Pinpoint the cell where the given text exists, returning its (X, Y) midpoint coordinate. 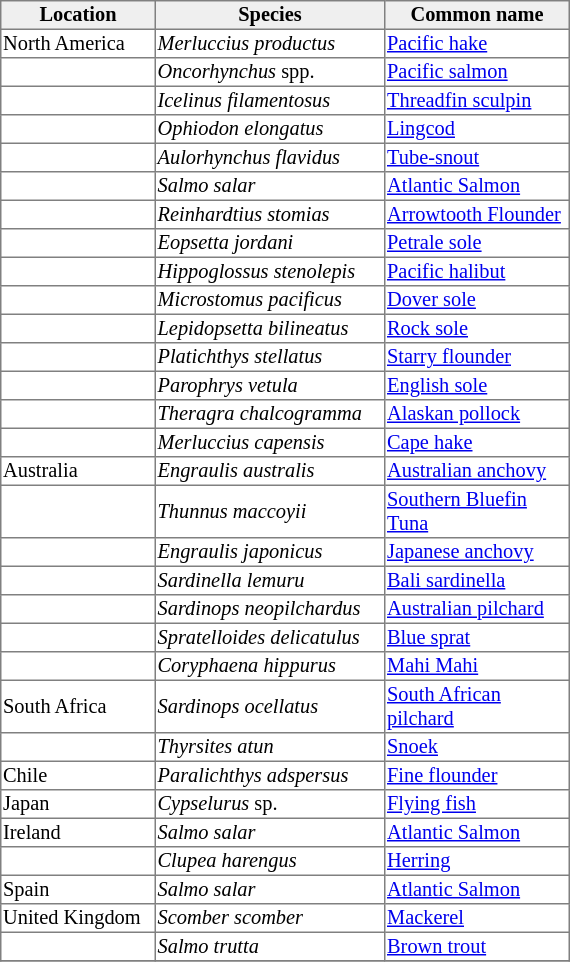
Scomber scomber (270, 918)
Theragra chalcogramma (270, 414)
Herring (477, 861)
Alaskan pollock (477, 414)
South Africa (78, 706)
Tube-snout (477, 157)
Lingcod (477, 129)
Paralichthys adspersus (270, 775)
Arrowtooth Flounder (477, 214)
Species (270, 15)
Japanese anchovy (477, 552)
Threadfin sculpin (477, 100)
Microstomus pacificus (270, 300)
Coryphaena hippurus (270, 666)
Cypselurus sp. (270, 804)
North America (78, 43)
Starry flounder (477, 357)
Hippoglossus stenolepis (270, 271)
Engraulis australis (270, 471)
Brown trout (477, 946)
Fine flounder (477, 775)
Sardinops ocellatus (270, 706)
Blue sprat (477, 637)
Bali sardinella (477, 580)
Thunnus maccoyii (270, 511)
Reinhardtius stomias (270, 214)
Common name (477, 15)
Merluccius productus (270, 43)
Japan (78, 804)
South African pilchard (477, 706)
Mackerel (477, 918)
Lepidopsetta bilineatus (270, 328)
United Kingdom (78, 918)
Location (78, 15)
Sardinella lemuru (270, 580)
Snoek (477, 747)
Spratelloides delicatulus (270, 637)
Salmo trutta (270, 946)
Petrale sole (477, 243)
Cape hake (477, 442)
Rock sole (477, 328)
Australian pilchard (477, 609)
Ophiodon elongatus (270, 129)
Pacific hake (477, 43)
Eopsetta jordani (270, 243)
Platichthys stellatus (270, 357)
Oncorhynchus spp. (270, 72)
Spain (78, 889)
Pacific halibut (477, 271)
Parophrys vetula (270, 385)
Icelinus filamentosus (270, 100)
Merluccius capensis (270, 442)
Aulorhynchus flavidus (270, 157)
Ireland (78, 832)
Thyrsites atun (270, 747)
Australian anchovy (477, 471)
Southern Bluefin Tuna (477, 511)
Flying fish (477, 804)
Mahi Mahi (477, 666)
Pacific salmon (477, 72)
Clupea harengus (270, 861)
Sardinops neopilchardus (270, 609)
Dover sole (477, 300)
English sole (477, 385)
Chile (78, 775)
Australia (78, 471)
Engraulis japonicus (270, 552)
